Search for the cell housing the specified text and yield its [X, Y] center coordinate. 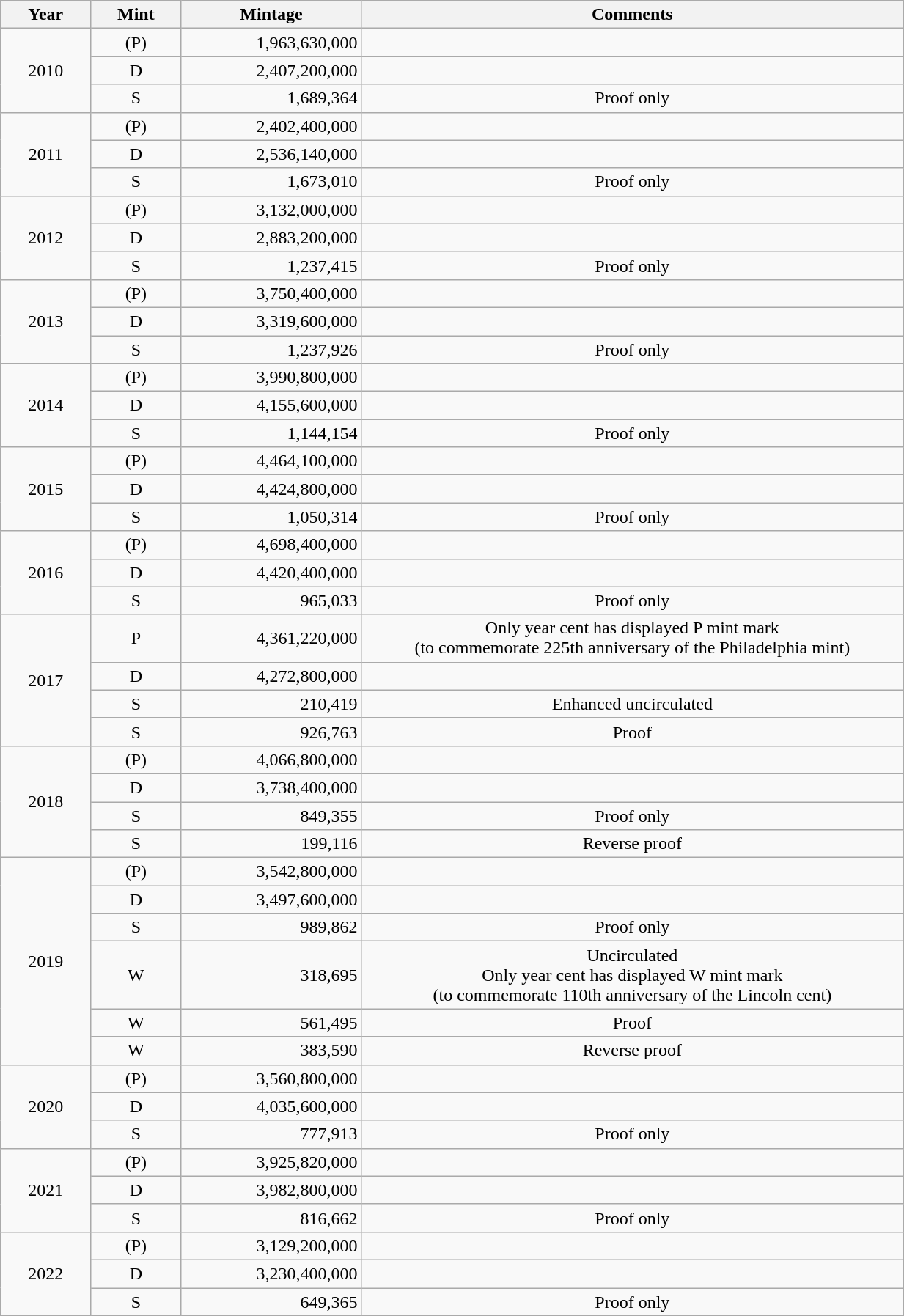
4,272,800,000 [271, 676]
P [136, 638]
1,689,364 [271, 98]
1,237,926 [271, 350]
3,990,800,000 [271, 378]
3,129,200,000 [271, 1246]
3,230,400,000 [271, 1273]
2010 [45, 70]
1,144,154 [271, 433]
318,695 [271, 975]
Mint [136, 15]
3,925,820,000 [271, 1162]
4,424,800,000 [271, 489]
2,402,400,000 [271, 126]
965,033 [271, 600]
2,883,200,000 [271, 238]
649,365 [271, 1301]
4,420,400,000 [271, 573]
3,750,400,000 [271, 293]
3,982,800,000 [271, 1190]
383,590 [271, 1051]
1,673,010 [271, 182]
2,407,200,000 [271, 70]
3,319,600,000 [271, 321]
Year [45, 15]
2013 [45, 321]
UncirculatedOnly year cent has displayed W mint mark(to commemorate 110th anniversary of the Lincoln cent) [632, 975]
3,738,400,000 [271, 787]
2015 [45, 489]
1,237,415 [271, 265]
989,862 [271, 927]
2017 [45, 680]
199,116 [271, 844]
2022 [45, 1273]
4,464,100,000 [271, 461]
777,913 [271, 1134]
Mintage [271, 15]
Comments [632, 15]
3,542,800,000 [271, 872]
2016 [45, 573]
4,035,600,000 [271, 1106]
2011 [45, 154]
4,155,600,000 [271, 405]
2021 [45, 1190]
2019 [45, 961]
3,497,600,000 [271, 900]
3,132,000,000 [271, 210]
Only year cent has displayed P mint mark(to commemorate 225th anniversary of the Philadelphia mint) [632, 638]
1,963,630,000 [271, 43]
210,419 [271, 704]
3,560,800,000 [271, 1078]
849,355 [271, 816]
816,662 [271, 1218]
2012 [45, 238]
2014 [45, 405]
2020 [45, 1106]
4,698,400,000 [271, 545]
Enhanced uncirculated [632, 704]
4,066,800,000 [271, 760]
2,536,140,000 [271, 154]
561,495 [271, 1023]
4,361,220,000 [271, 638]
1,050,314 [271, 517]
2018 [45, 801]
926,763 [271, 732]
